Pinpoint the cell where the given text exists, returning its [x, y] midpoint coordinate. 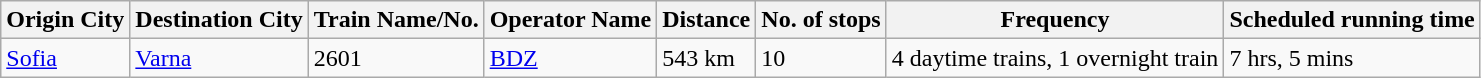
Distance [706, 20]
BDZ [570, 58]
Destination City [219, 20]
Varna [219, 58]
543 km [706, 58]
2601 [396, 58]
Operator Name [570, 20]
Frequency [1055, 20]
Train Name/No. [396, 20]
Scheduled running time [1352, 20]
10 [821, 58]
7 hrs, 5 mins [1352, 58]
4 daytime trains, 1 overnight train [1055, 58]
No. of stops [821, 20]
Sofia [66, 58]
Origin City [66, 20]
